Locate the cell with the specified text and output its (x, y) center coordinate. 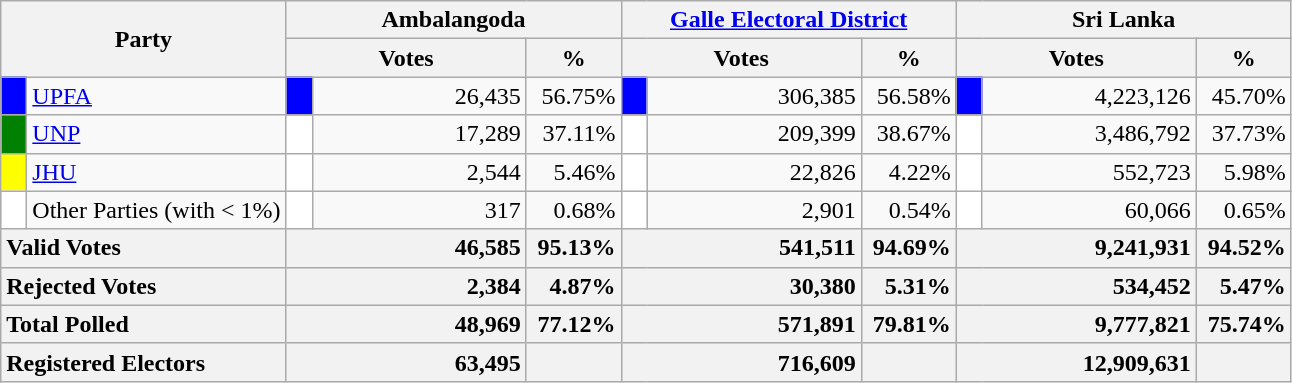
Total Polled (144, 324)
Other Parties (with < 1%) (156, 210)
Party (144, 39)
5.46% (574, 172)
30,380 (741, 286)
306,385 (754, 96)
552,723 (1089, 172)
Sri Lanka (1124, 20)
5.31% (908, 286)
94.52% (1244, 248)
0.54% (908, 210)
571,891 (741, 324)
38.67% (908, 134)
Galle Electoral District (788, 20)
9,241,931 (1076, 248)
2,544 (419, 172)
317 (419, 210)
79.81% (908, 324)
4.87% (574, 286)
75.74% (1244, 324)
Valid Votes (144, 248)
Registered Electors (144, 362)
22,826 (754, 172)
48,969 (406, 324)
534,452 (1076, 286)
77.12% (574, 324)
2,384 (406, 286)
5.98% (1244, 172)
209,399 (754, 134)
716,609 (741, 362)
9,777,821 (1076, 324)
UNP (156, 134)
UPFA (156, 96)
12,909,631 (1076, 362)
4.22% (908, 172)
17,289 (419, 134)
45.70% (1244, 96)
46,585 (406, 248)
3,486,792 (1089, 134)
541,511 (741, 248)
0.65% (1244, 210)
4,223,126 (1089, 96)
37.11% (574, 134)
95.13% (574, 248)
5.47% (1244, 286)
Rejected Votes (144, 286)
63,495 (406, 362)
56.75% (574, 96)
2,901 (754, 210)
26,435 (419, 96)
Ambalangoda (454, 20)
94.69% (908, 248)
60,066 (1089, 210)
JHU (156, 172)
37.73% (1244, 134)
56.58% (908, 96)
0.68% (574, 210)
